For the text-containing cell, return its midpoint in [X, Y] coordinate format. 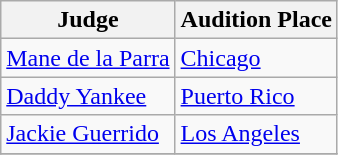
Daddy Yankee [88, 96]
Los Angeles [256, 134]
Mane de la Parra [88, 58]
Chicago [256, 58]
Jackie Guerrido [88, 134]
Puerto Rico [256, 96]
Audition Place [256, 20]
Judge [88, 20]
